Provide the [X, Y] coordinate of the cell's center where the given text is located.  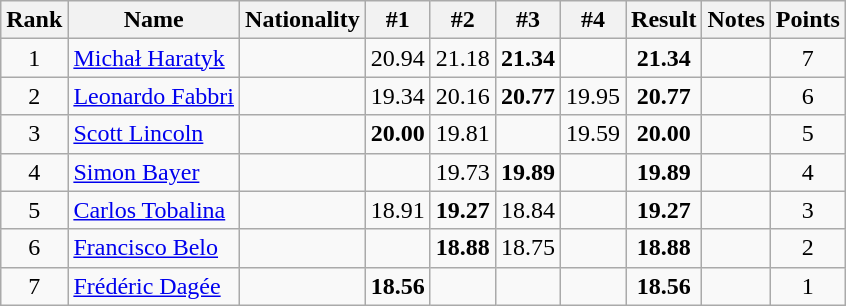
18.75 [528, 248]
Michał Haratyk [154, 58]
#1 [398, 20]
Result [664, 20]
#2 [462, 20]
20.16 [462, 96]
Frédéric Dagée [154, 286]
#4 [592, 20]
Scott Lincoln [154, 134]
Leonardo Fabbri [154, 96]
19.59 [592, 134]
21.18 [462, 58]
Rank [34, 20]
18.84 [528, 210]
20.94 [398, 58]
Notes [736, 20]
19.34 [398, 96]
Francisco Belo [154, 248]
19.81 [462, 134]
Points [808, 20]
Nationality [303, 20]
Carlos Tobalina [154, 210]
18.91 [398, 210]
#3 [528, 20]
Simon Bayer [154, 172]
19.95 [592, 96]
19.73 [462, 172]
Name [154, 20]
